From the cell containing the given text, extract its center point as (X, Y) coordinate. 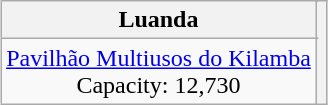
Luanda (159, 20)
Pavilhão Multiusos do KilambaCapacity: 12,730 (159, 72)
